Return [x, y] of the center of cell containing provided text 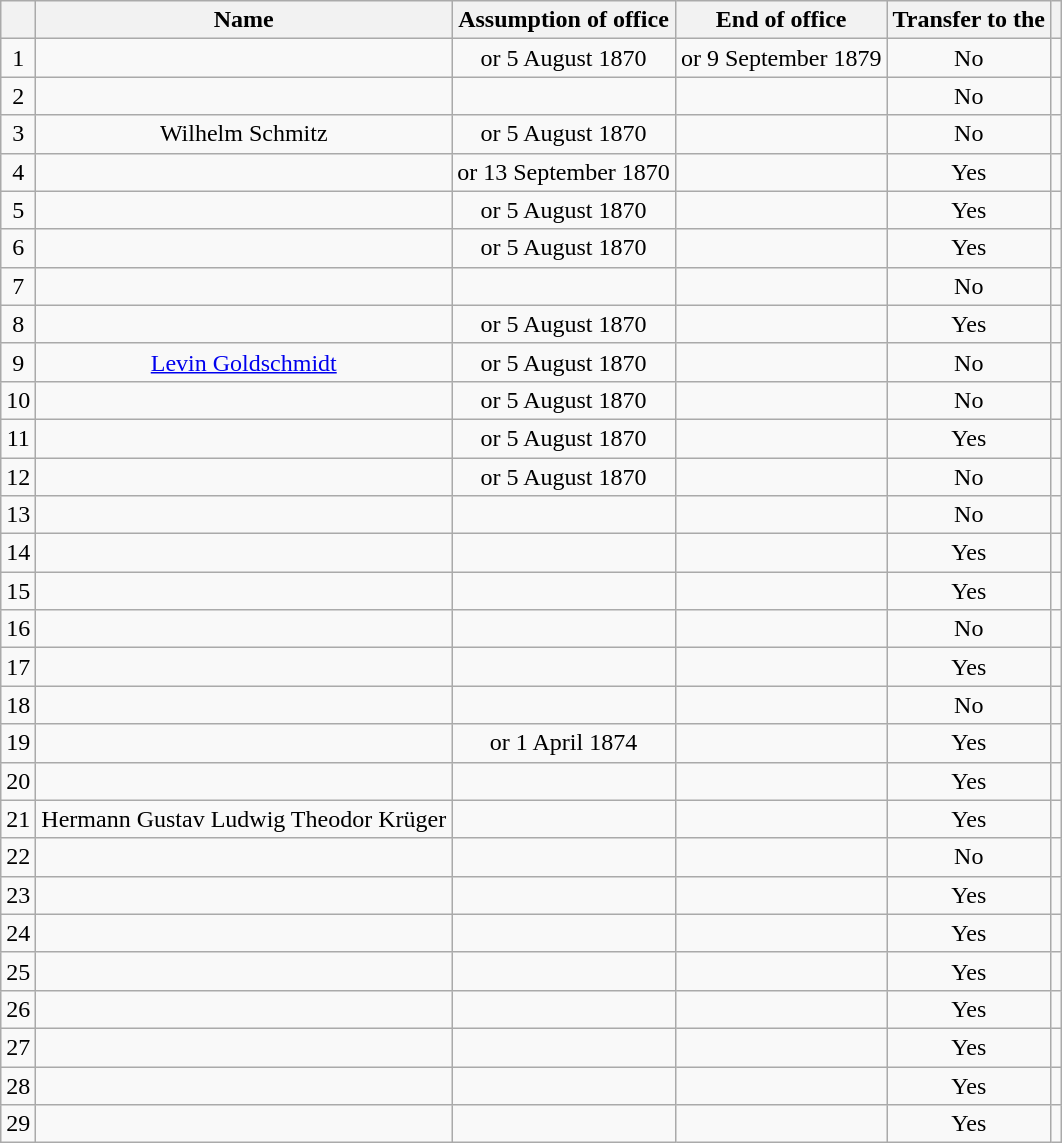
29 [18, 1124]
14 [18, 553]
Levin Goldschmidt [244, 362]
or 1 April 1874 [564, 743]
12 [18, 477]
25 [18, 971]
27 [18, 1047]
18 [18, 705]
2 [18, 96]
Name [244, 20]
20 [18, 781]
6 [18, 248]
Wilhelm Schmitz [244, 134]
1 [18, 58]
13 [18, 515]
17 [18, 667]
4 [18, 172]
10 [18, 400]
End of office [781, 20]
16 [18, 629]
26 [18, 1009]
5 [18, 210]
22 [18, 857]
8 [18, 324]
19 [18, 743]
Transfer to the [968, 20]
or 13 September 1870 [564, 172]
3 [18, 134]
9 [18, 362]
21 [18, 819]
11 [18, 438]
Hermann Gustav Ludwig Theodor Krüger [244, 819]
Assumption of office [564, 20]
7 [18, 286]
or 9 September 1879 [781, 58]
15 [18, 591]
24 [18, 933]
28 [18, 1085]
23 [18, 895]
